Return (x, y) of the center of cell containing provided text 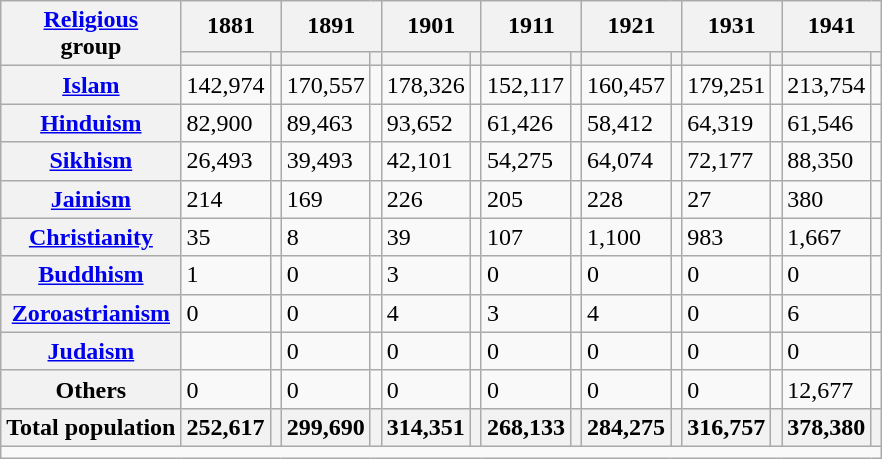
314,351 (426, 427)
179,251 (726, 85)
380 (826, 199)
Zoroastrianism (91, 313)
6 (826, 313)
1,100 (626, 237)
169 (326, 199)
Buddhism (91, 275)
214 (226, 199)
72,177 (726, 161)
1911 (531, 26)
8 (326, 237)
160,457 (626, 85)
Others (91, 389)
268,133 (526, 427)
Jainism (91, 199)
Total population (91, 427)
316,757 (726, 427)
1881 (231, 26)
252,617 (226, 427)
82,900 (226, 123)
64,319 (726, 123)
Hinduism (91, 123)
Judaism (91, 351)
39,493 (326, 161)
1,667 (826, 237)
142,974 (226, 85)
54,275 (526, 161)
Religiousgroup (91, 34)
284,275 (626, 427)
64,074 (626, 161)
27 (726, 199)
1931 (732, 26)
1941 (832, 26)
226 (426, 199)
213,754 (826, 85)
26,493 (226, 161)
89,463 (326, 123)
1891 (331, 26)
1921 (632, 26)
58,412 (626, 123)
983 (726, 237)
299,690 (326, 427)
42,101 (426, 161)
107 (526, 237)
178,326 (426, 85)
35 (226, 237)
205 (526, 199)
39 (426, 237)
61,426 (526, 123)
378,380 (826, 427)
12,677 (826, 389)
Sikhism (91, 161)
61,546 (826, 123)
1901 (431, 26)
228 (626, 199)
Christianity (91, 237)
152,117 (526, 85)
1 (226, 275)
170,557 (326, 85)
93,652 (426, 123)
Islam (91, 85)
88,350 (826, 161)
